Locate the cell with the specified text and output its (X, Y) center coordinate. 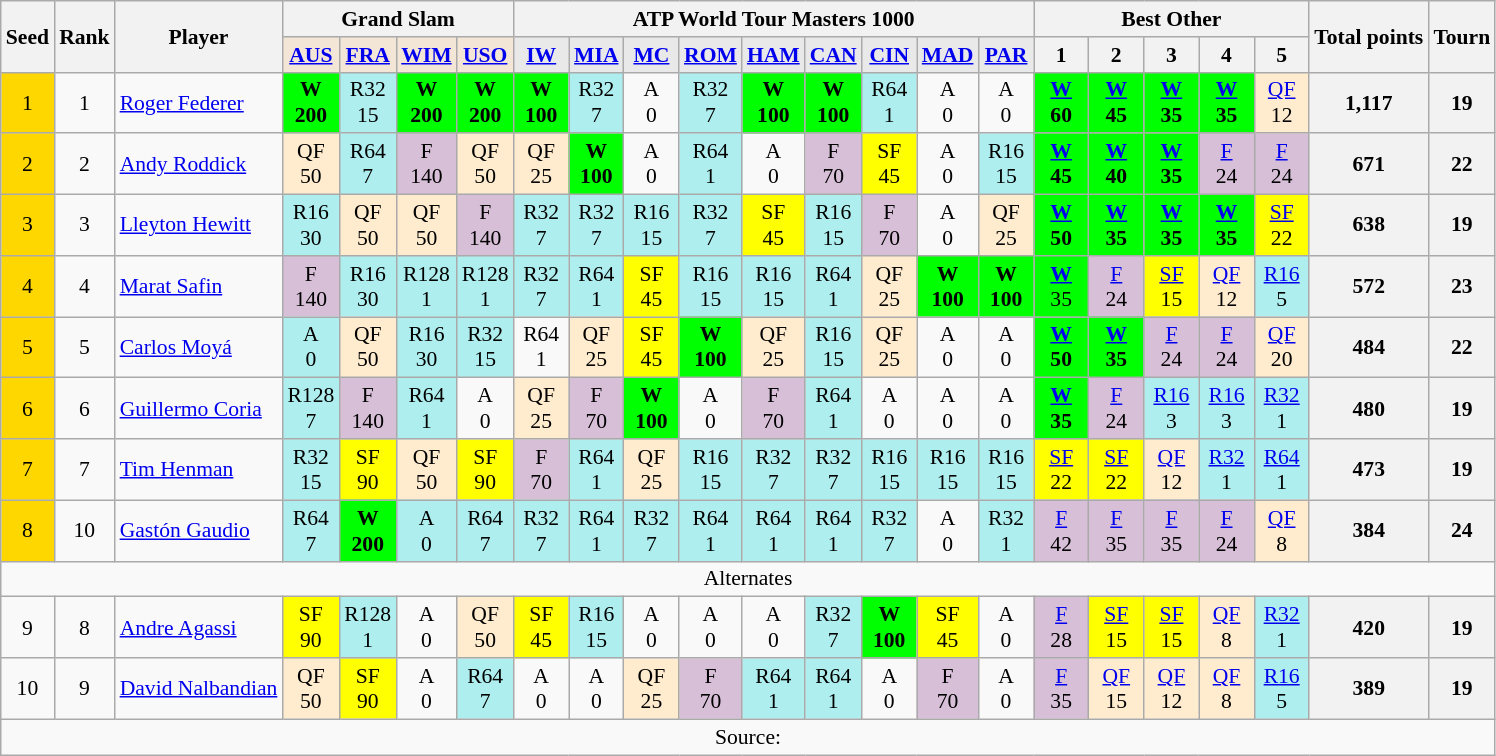
CIN (890, 55)
384 (1368, 530)
671 (1368, 164)
420 (1368, 628)
CAN (834, 55)
Total points (1368, 36)
PAR (1006, 55)
Roger Federer (199, 102)
Source: (748, 737)
David Nalbandian (199, 688)
F28 (1062, 628)
Player (199, 36)
QF20 (1282, 348)
HAM (774, 55)
23 (1462, 286)
Gastón Gaudio (199, 530)
W60 (1062, 102)
MC (652, 55)
FRA (368, 55)
Alternates (748, 579)
572 (1368, 286)
WIM (426, 55)
24 (1462, 530)
F42 (1062, 530)
Rank (84, 36)
Andy Roddick (199, 164)
Carlos Moyá (199, 348)
389 (1368, 688)
W40 (1116, 164)
Grand Slam (398, 19)
Lleyton Hewitt (199, 226)
ROM (710, 55)
MAD (948, 55)
Tourn (1462, 36)
QF15 (1116, 688)
1,117 (1368, 102)
MIA (596, 55)
484 (1368, 348)
Andre Agassi (199, 628)
ATP World Tour Masters 1000 (774, 19)
Guillermo Coria (199, 408)
480 (1368, 408)
R1287 (310, 408)
USO (486, 55)
Tim Henman (199, 470)
Marat Safin (199, 286)
IW (542, 55)
AUS (310, 55)
Best Other (1172, 19)
473 (1368, 470)
638 (1368, 226)
Seed (28, 36)
